Return [X, Y] of the center of cell containing provided text 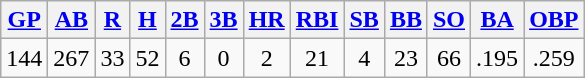
3B [224, 20]
144 [24, 58]
RBI [317, 20]
.195 [498, 58]
H [148, 20]
BB [406, 20]
21 [317, 58]
267 [72, 58]
GP [24, 20]
BA [498, 20]
0 [224, 58]
R [112, 20]
23 [406, 58]
33 [112, 58]
6 [184, 58]
SB [364, 20]
AB [72, 20]
2 [266, 58]
.259 [554, 58]
52 [148, 58]
HR [266, 20]
66 [448, 58]
4 [364, 58]
2B [184, 20]
OBP [554, 20]
SO [448, 20]
